Determine the (X, Y) coordinate at the center of the cell enclosing the given text.  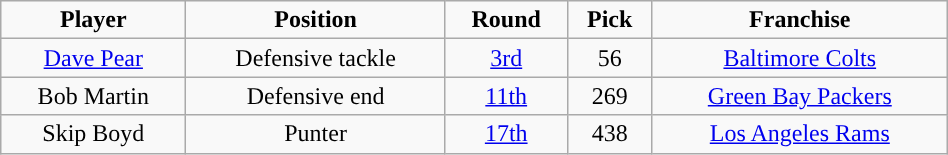
Pick (610, 20)
Skip Boyd (94, 134)
Los Angeles Rams (800, 134)
17th (506, 134)
Green Bay Packers (800, 96)
56 (610, 58)
Baltimore Colts (800, 58)
3rd (506, 58)
Position (316, 20)
Player (94, 20)
Bob Martin (94, 96)
Punter (316, 134)
Round (506, 20)
Franchise (800, 20)
Dave Pear (94, 58)
269 (610, 96)
Defensive tackle (316, 58)
Defensive end (316, 96)
11th (506, 96)
438 (610, 134)
